For the text-containing cell, return its midpoint in [x, y] coordinate format. 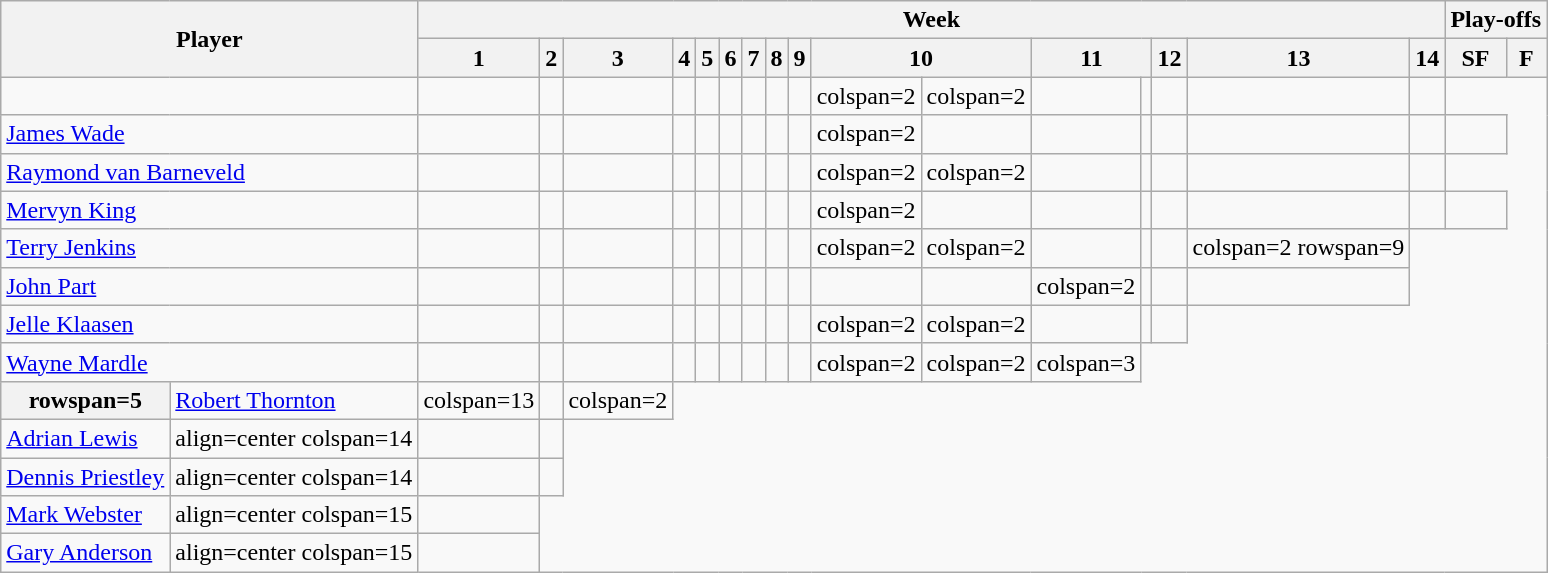
John Part [210, 286]
2 [552, 58]
F [1526, 58]
13 [1298, 58]
Dennis Priestley [86, 477]
colspan=13 [479, 400]
Player [210, 39]
3 [618, 58]
5 [708, 58]
Adrian Lewis [86, 438]
Raymond van Barneveld [210, 172]
Mark Webster [86, 515]
SF [1476, 58]
rowspan=5 [86, 400]
Play-offs [1496, 20]
Jelle Klaasen [210, 324]
1 [479, 58]
Robert Thornton [294, 400]
Terry Jenkins [210, 248]
7 [754, 58]
colspan=2 rowspan=9 [1298, 248]
14 [1428, 58]
10 [921, 58]
James Wade [210, 134]
12 [1170, 58]
Week [932, 20]
Wayne Mardle [210, 362]
colspan=3 [1086, 362]
4 [684, 58]
Gary Anderson [86, 553]
6 [730, 58]
Mervyn King [210, 210]
9 [800, 58]
11 [1092, 58]
8 [776, 58]
